For the text-containing cell, return its midpoint in (x, y) coordinate format. 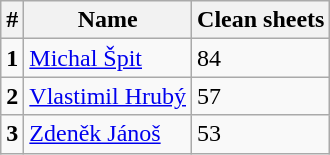
Vlastimil Hrubý (108, 96)
Michal Špit (108, 58)
3 (12, 134)
57 (261, 96)
1 (12, 58)
Zdeněk Jánoš (108, 134)
# (12, 20)
Clean sheets (261, 20)
2 (12, 96)
Name (108, 20)
84 (261, 58)
53 (261, 134)
